Return the (x, y) coordinate for the center point of the cell that contains the specified text.  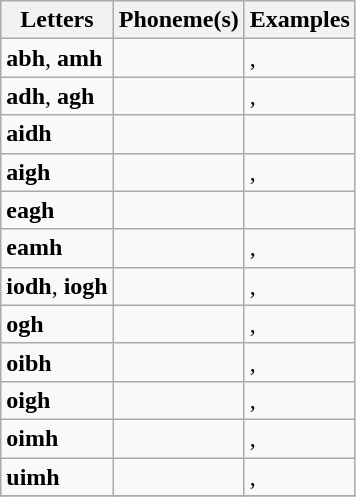
aidh (57, 134)
Phoneme(s) (178, 20)
oimh (57, 438)
eagh (57, 210)
adh, agh (57, 96)
uimh (57, 477)
oigh (57, 400)
ogh (57, 324)
abh, amh (57, 58)
Letters (57, 20)
Examples (300, 20)
eamh (57, 248)
iodh, iogh (57, 286)
aigh (57, 172)
oibh (57, 362)
